Return (X, Y) of the center of cell containing provided text 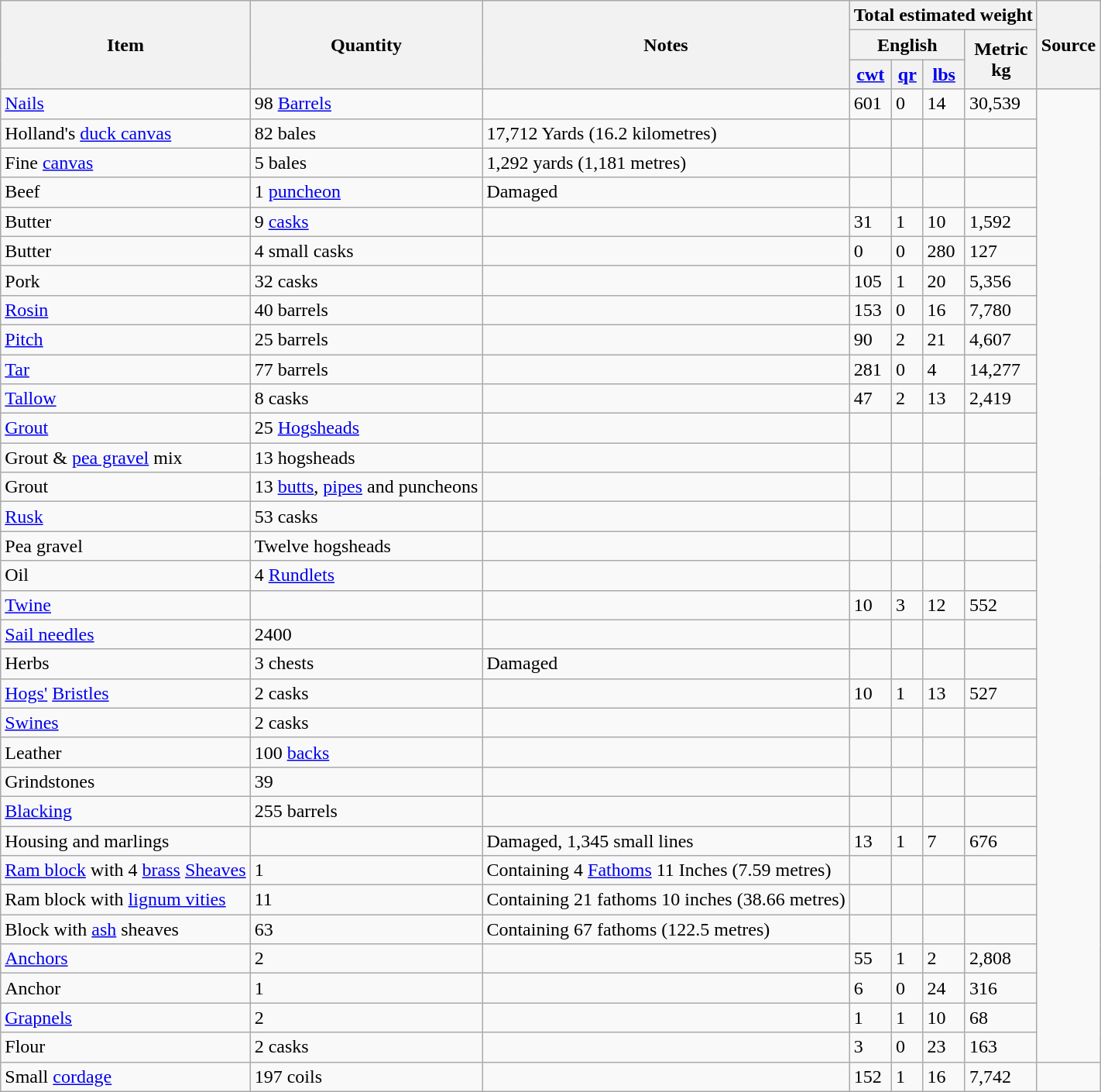
2400 (366, 634)
280 (944, 251)
197 coils (366, 1077)
127 (1000, 251)
55 (870, 959)
25 Hogsheads (366, 428)
77 barrels (366, 369)
6 (870, 988)
8 casks (366, 399)
9 casks (366, 221)
13 butts, pipes and puncheons (366, 487)
676 (1000, 840)
68 (1000, 1018)
Holland's duck canvas (125, 133)
Pea gravel (125, 546)
cwt (870, 74)
Herbs (125, 664)
1 puncheon (366, 192)
Beef (125, 192)
Tar (125, 369)
601 (870, 104)
7,742 (1000, 1077)
25 barrels (366, 339)
281 (870, 369)
14,277 (1000, 369)
105 (870, 280)
31 (870, 221)
7,780 (1000, 310)
Rusk (125, 517)
Fine canvas (125, 163)
17,712 Yards (16.2 kilometres) (666, 133)
Blacking (125, 811)
4 small casks (366, 251)
2,419 (1000, 399)
316 (1000, 988)
Quantity (366, 45)
Item (125, 45)
Oil (125, 575)
Grindstones (125, 781)
Tallow (125, 399)
14 (944, 104)
Source (1068, 45)
20 (944, 280)
12 (944, 605)
Flour (125, 1047)
Containing 4 Fathoms 11 Inches (7.59 metres) (666, 871)
Anchor (125, 988)
4 Rundlets (366, 575)
47 (870, 399)
Grapnels (125, 1018)
Total estimated weight (943, 15)
21 (944, 339)
lbs (944, 74)
Twine (125, 605)
40 barrels (366, 310)
Notes (666, 45)
Anchors (125, 959)
Twelve hogsheads (366, 546)
63 (366, 929)
Pitch (125, 339)
Hogs' Bristles (125, 693)
Containing 21 fathoms 10 inches (38.66 metres) (666, 900)
Nails (125, 104)
Housing and marlings (125, 840)
Grout & pea gravel mix (125, 458)
527 (1000, 693)
Metrickg (1000, 60)
255 barrels (366, 811)
552 (1000, 605)
Leather (125, 752)
24 (944, 988)
Pork (125, 280)
4 (944, 369)
11 (366, 900)
Damaged, 1,345 small lines (666, 840)
qr (907, 74)
32 casks (366, 280)
163 (1000, 1047)
Rosin (125, 310)
53 casks (366, 517)
Ram block with lignum vities (125, 900)
3 chests (366, 664)
5 bales (366, 163)
Swines (125, 723)
23 (944, 1047)
Containing 67 fathoms (122.5 metres) (666, 929)
90 (870, 339)
Sail needles (125, 634)
152 (870, 1077)
4,607 (1000, 339)
82 bales (366, 133)
Ram block with 4 brass Sheaves (125, 871)
153 (870, 310)
13 hogsheads (366, 458)
39 (366, 781)
1,592 (1000, 221)
5,356 (1000, 280)
7 (944, 840)
30,539 (1000, 104)
English (907, 45)
1,292 yards (1,181 metres) (666, 163)
100 backs (366, 752)
2,808 (1000, 959)
Block with ash sheaves (125, 929)
Small cordage (125, 1077)
98 Barrels (366, 104)
